Output the [X, Y] coordinate of the center of the cell containing the given text.  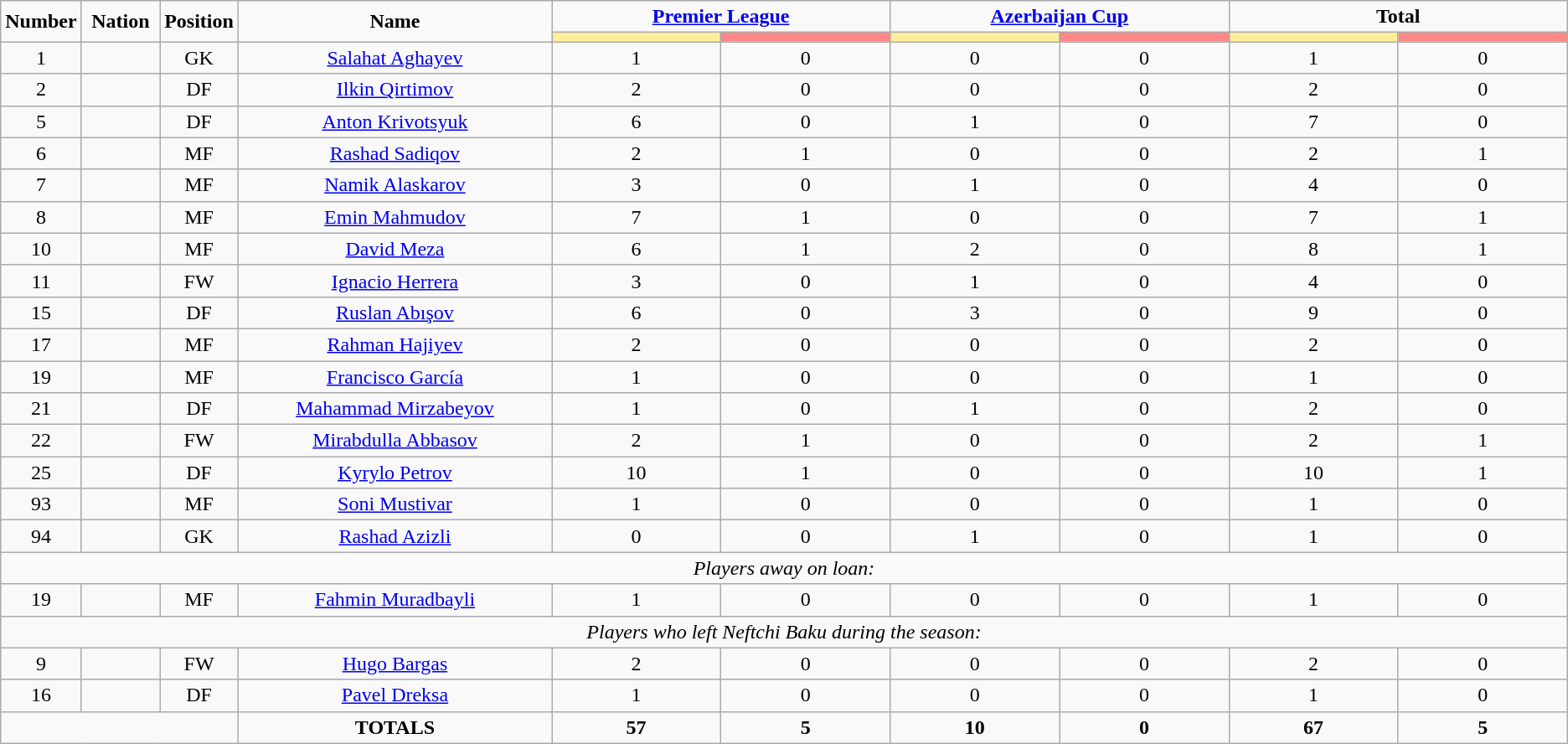
25 [41, 473]
Rashad Azizli [395, 536]
Ignacio Herrera [395, 281]
94 [41, 536]
16 [41, 695]
22 [41, 441]
21 [41, 409]
TOTALS [395, 727]
Ilkin Qirtimov [395, 90]
Kyrylo Petrov [395, 473]
Number [41, 22]
93 [41, 504]
Rashad Sadiqov [395, 153]
67 [1313, 727]
Premier League [720, 17]
Players who left Neftchi Baku during the season: [784, 632]
Salahat Aghayev [395, 58]
Hugo Bargas [395, 664]
Rahman Hajiyev [395, 344]
David Meza [395, 249]
Francisco García [395, 376]
Name [395, 22]
Namik Alaskarov [395, 185]
Azerbaijan Cup [1060, 17]
Position [199, 22]
57 [636, 727]
Total [1398, 17]
Players away on loan: [784, 568]
Fahmin Muradbayli [395, 600]
Nation [121, 22]
Anton Krivotsyuk [395, 121]
Mahammad Mirzabeyov [395, 409]
15 [41, 313]
17 [41, 344]
Soni Mustivar [395, 504]
Mirabdulla Abbasov [395, 441]
11 [41, 281]
Emin Mahmudov [395, 217]
Ruslan Abışov [395, 313]
Pavel Dreksa [395, 695]
